Output the (X, Y) coordinate of the center of the cell containing the given text.  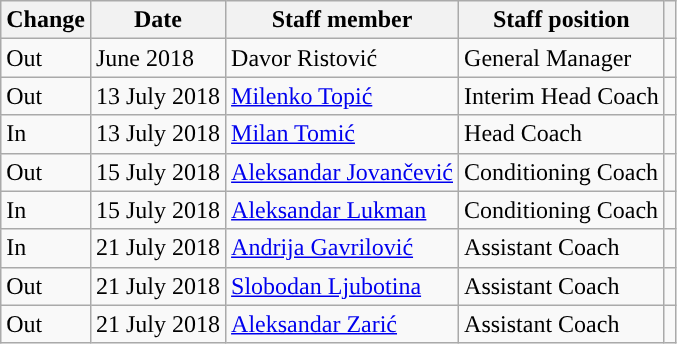
Slobodan Ljubotina (342, 286)
Staff member (342, 20)
Andrija Gavrilović (342, 248)
Milenko Topić (342, 96)
General Manager (562, 58)
Interim Head Coach (562, 96)
Milan Tomić (342, 134)
Head Coach (562, 134)
June 2018 (158, 58)
Date (158, 20)
Aleksandar Jovančević (342, 172)
Davor Ristović (342, 58)
Staff position (562, 20)
Aleksandar Lukman (342, 210)
Change (46, 20)
Aleksandar Zarić (342, 324)
